For the text-containing cell, return its midpoint in [x, y] coordinate format. 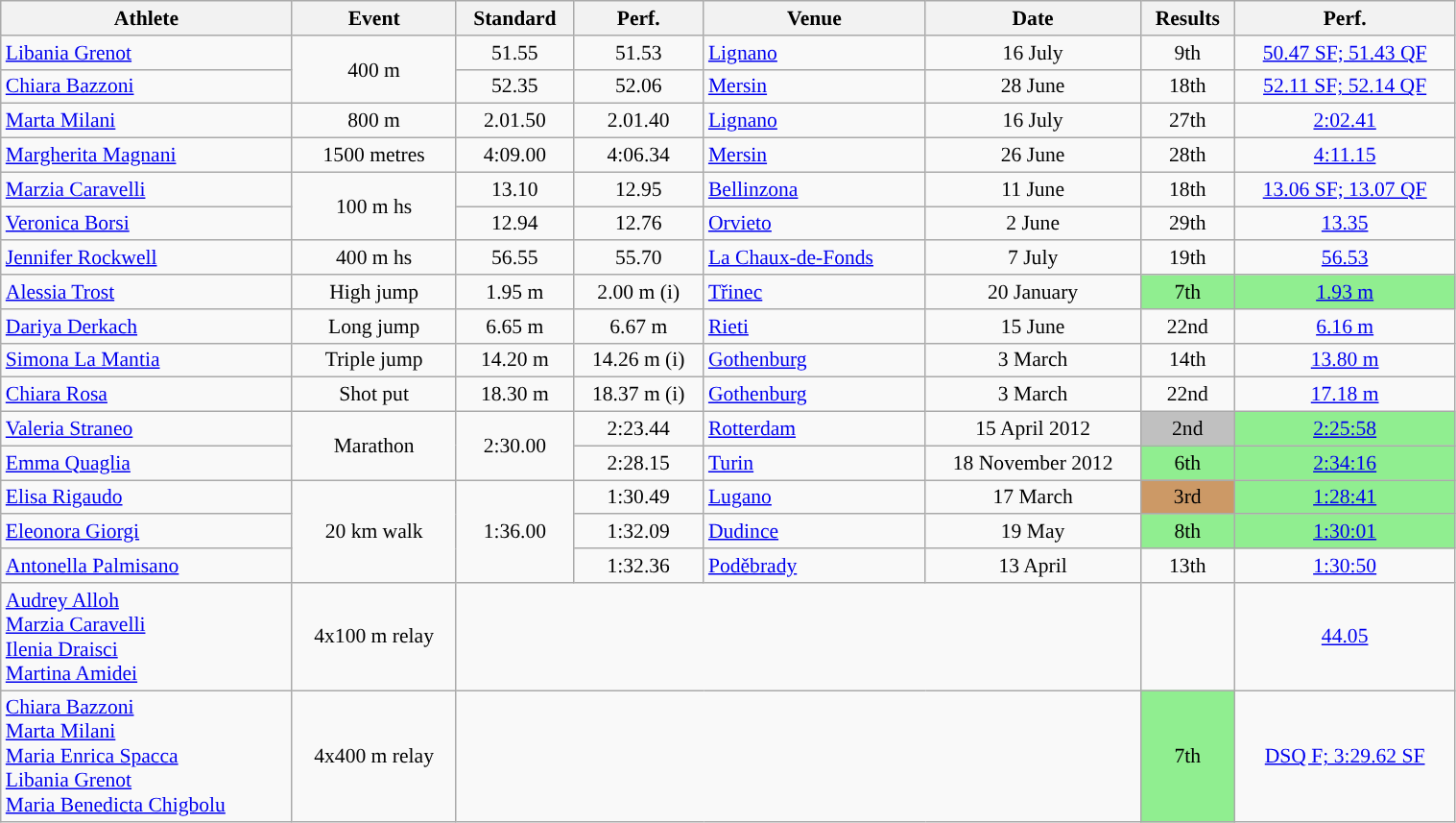
9th [1187, 53]
1:32.09 [639, 532]
51.55 [514, 53]
1:30:01 [1345, 532]
800 m [374, 121]
2:23.44 [639, 429]
Standard [514, 18]
4:09.00 [514, 156]
14.20 m [514, 360]
1.93 m [1345, 292]
Chiara Bazzoni [146, 86]
28 June [1033, 86]
2 June [1033, 224]
Libania Grenot [146, 53]
Poděbrady [814, 566]
400 m hs [374, 258]
12.76 [639, 224]
Turin [814, 463]
15 June [1033, 327]
56.53 [1345, 258]
11 June [1033, 189]
2.01.40 [639, 121]
1:32.36 [639, 566]
15 April 2012 [1033, 429]
7 July [1033, 258]
27th [1187, 121]
Dudince [814, 532]
La Chaux-de-Fonds [814, 258]
Chiara Rosa [146, 395]
1:28:41 [1345, 497]
3rd [1187, 497]
12.94 [514, 224]
56.55 [514, 258]
1.95 m [514, 292]
20 January [1033, 292]
Marta Milani [146, 121]
52.06 [639, 86]
19 May [1033, 532]
Shot put [374, 395]
13th [1187, 566]
1:30.49 [639, 497]
18.37 m (i) [639, 395]
44.05 [1345, 637]
Chiara BazzoniMarta MilaniMaria Enrica SpaccaLibania GrenotMaria Benedicta Chigbolu [146, 757]
Orvieto [814, 224]
28th [1187, 156]
2:02.41 [1345, 121]
Rotterdam [814, 429]
100 m hs [374, 206]
6.65 m [514, 327]
1:36.00 [514, 532]
12.95 [639, 189]
4x100 m relay [374, 637]
400 m [374, 69]
2.00 m (i) [639, 292]
2:28.15 [639, 463]
Elisa Rigaudo [146, 497]
Simona La Mantia [146, 360]
26 June [1033, 156]
55.70 [639, 258]
Dariya Derkach [146, 327]
Antonella Palmisano [146, 566]
52.35 [514, 86]
Event [374, 18]
2:25:58 [1345, 429]
Alessia Trost [146, 292]
51.53 [639, 53]
29th [1187, 224]
High jump [374, 292]
Audrey AllohMarzia CaravelliIlenia DraisciMartina Amidei [146, 637]
2.01.50 [514, 121]
19th [1187, 258]
13.06 SF; 13.07 QF [1345, 189]
6.67 m [639, 327]
1:30:50 [1345, 566]
50.47 SF; 51.43 QF [1345, 53]
Marathon [374, 446]
2:30.00 [514, 446]
Emma Quaglia [146, 463]
Venue [814, 18]
13.10 [514, 189]
6th [1187, 463]
8th [1187, 532]
18.30 m [514, 395]
Results [1187, 18]
4:11.15 [1345, 156]
Valeria Straneo [146, 429]
2:34:16 [1345, 463]
Veronica Borsi [146, 224]
2nd [1187, 429]
Lugano [814, 497]
6.16 m [1345, 327]
Triple jump [374, 360]
17.18 m [1345, 395]
Rieti [814, 327]
Marzia Caravelli [146, 189]
Eleonora Giorgi [146, 532]
4:06.34 [639, 156]
18 November 2012 [1033, 463]
Long jump [374, 327]
1500 metres [374, 156]
52.11 SF; 52.14 QF [1345, 86]
13 April [1033, 566]
Bellinzona [814, 189]
20 km walk [374, 532]
Jennifer Rockwell [146, 258]
17 March [1033, 497]
Athlete [146, 18]
13.35 [1345, 224]
Date [1033, 18]
Třinec [814, 292]
14th [1187, 360]
14.26 m (i) [639, 360]
DSQ F; 3:29.62 SF [1345, 757]
Margherita Magnani [146, 156]
13.80 m [1345, 360]
4x400 m relay [374, 757]
